Extract the (X, Y) coordinate from the center of the cell holding the provided text.  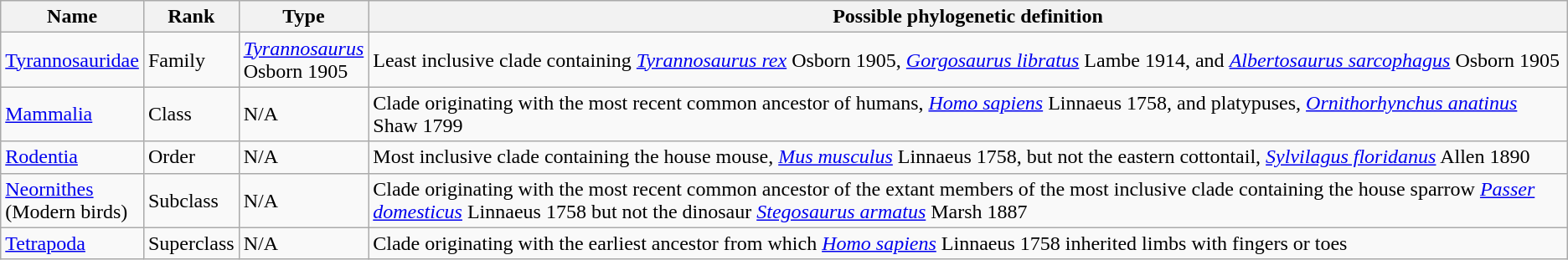
Clade originating with the earliest ancestor from which Homo sapiens Linnaeus 1758 inherited limbs with fingers or toes (968, 243)
Order (191, 157)
Most inclusive clade containing the house mouse, Mus musculus Linnaeus 1758, but not the eastern cottontail, Sylvilagus floridanus Allen 1890 (968, 157)
Subclass (191, 201)
Rank (191, 17)
Possible phylogenetic definition (968, 17)
Class (191, 114)
Type (303, 17)
Least inclusive clade containing Tyrannosaurus rex Osborn 1905, Gorgosaurus libratus Lambe 1914, and Albertosaurus sarcophagus Osborn 1905 (968, 60)
Name (72, 17)
Family (191, 60)
Mammalia (72, 114)
Neornithes(Modern birds) (72, 201)
Tetrapoda (72, 243)
TyrannosaurusOsborn 1905 (303, 60)
Superclass (191, 243)
Tyrannosauridae (72, 60)
Rodentia (72, 157)
Clade originating with the most recent common ancestor of humans, Homo sapiens Linnaeus 1758, and platypuses, Ornithorhynchus anatinus Shaw 1799 (968, 114)
